Return the [x, y] coordinate for the center point of the cell that contains the specified text.  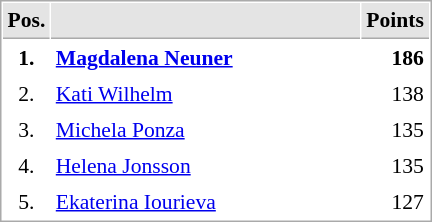
Magdalena Neuner [206, 57]
186 [396, 57]
Helena Jonsson [206, 165]
Kati Wilhelm [206, 93]
3. [26, 129]
2. [26, 93]
Pos. [26, 21]
Michela Ponza [206, 129]
1. [26, 57]
Points [396, 21]
127 [396, 201]
138 [396, 93]
Ekaterina Iourieva [206, 201]
5. [26, 201]
4. [26, 165]
